Search for the cell housing the specified text and yield its (x, y) center coordinate. 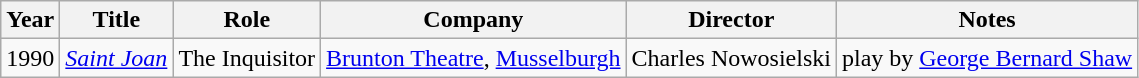
Director (731, 20)
Notes (986, 20)
The Inquisitor (247, 58)
Brunton Theatre, Musselburgh (474, 58)
Saint Joan (116, 58)
1990 (30, 58)
Company (474, 20)
Title (116, 20)
Year (30, 20)
Role (247, 20)
Charles Nowosielski (731, 58)
play by George Bernard Shaw (986, 58)
